For the text-containing cell, return its midpoint in [x, y] coordinate format. 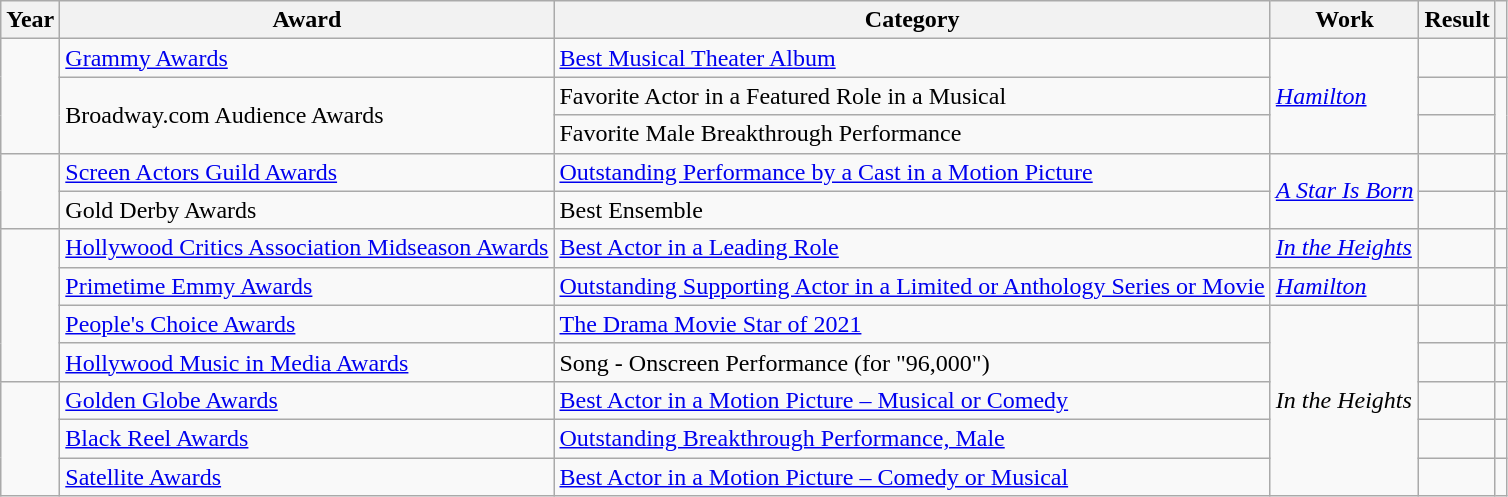
Satellite Awards [307, 477]
Hollywood Music in Media Awards [307, 362]
Song - Onscreen Performance (for "96,000") [912, 362]
People's Choice Awards [307, 324]
Best Actor in a Leading Role [912, 248]
Favorite Actor in a Featured Role in a Musical [912, 96]
Work [1344, 20]
Favorite Male Breakthrough Performance [912, 134]
Gold Derby Awards [307, 210]
Award [307, 20]
Outstanding Performance by a Cast in a Motion Picture [912, 172]
Grammy Awards [307, 58]
Category [912, 20]
Hollywood Critics Association Midseason Awards [307, 248]
A Star Is Born [1344, 191]
Black Reel Awards [307, 438]
Primetime Emmy Awards [307, 286]
Best Actor in a Motion Picture – Comedy or Musical [912, 477]
Outstanding Breakthrough Performance, Male [912, 438]
Golden Globe Awards [307, 400]
Result [1457, 20]
Year [30, 20]
Screen Actors Guild Awards [307, 172]
Best Ensemble [912, 210]
The Drama Movie Star of 2021 [912, 324]
Outstanding Supporting Actor in a Limited or Anthology Series or Movie [912, 286]
Broadway.com Audience Awards [307, 115]
Best Actor in a Motion Picture – Musical or Comedy [912, 400]
Best Musical Theater Album [912, 58]
